Identify which cell holds the provided text, then report its [x, y] central coordinate. 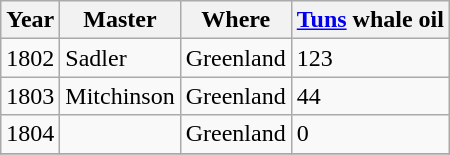
0 [370, 134]
Where [236, 20]
1802 [30, 58]
123 [370, 58]
1804 [30, 134]
Year [30, 20]
44 [370, 96]
1803 [30, 96]
Tuns whale oil [370, 20]
Mitchinson [120, 96]
Master [120, 20]
Sadler [120, 58]
